From the cell containing the given text, extract its center point as (x, y) coordinate. 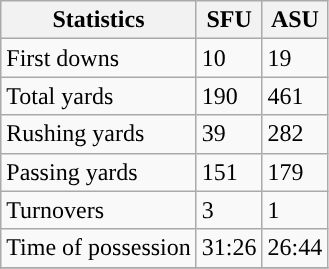
179 (295, 172)
190 (229, 96)
Passing yards (99, 172)
Rushing yards (99, 134)
ASU (295, 20)
151 (229, 172)
Total yards (99, 96)
Turnovers (99, 210)
3 (229, 210)
26:44 (295, 248)
Statistics (99, 20)
461 (295, 96)
Time of possession (99, 248)
10 (229, 58)
31:26 (229, 248)
19 (295, 58)
1 (295, 210)
First downs (99, 58)
SFU (229, 20)
39 (229, 134)
282 (295, 134)
